Detect which cell encompasses the target text, then output its (x, y) center coordinate. 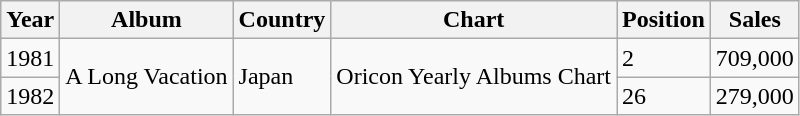
709,000 (754, 58)
Oricon Yearly Albums Chart (474, 77)
Album (146, 20)
279,000 (754, 96)
26 (664, 96)
1981 (30, 58)
2 (664, 58)
Chart (474, 20)
Country (282, 20)
Year (30, 20)
A Long Vacation (146, 77)
Japan (282, 77)
1982 (30, 96)
Sales (754, 20)
Position (664, 20)
